Provide the [x, y] coordinate of the cell's center where the given text is located.  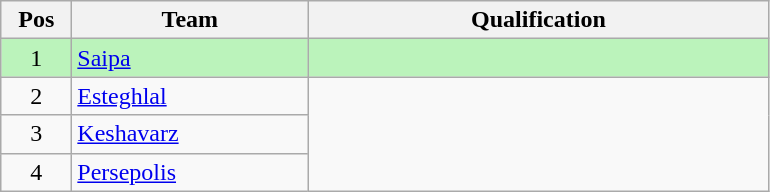
3 [36, 134]
Saipa [190, 58]
Pos [36, 20]
2 [36, 96]
Team [190, 20]
4 [36, 172]
Keshavarz [190, 134]
Esteghlal [190, 96]
Persepolis [190, 172]
Qualification [538, 20]
1 [36, 58]
